Pinpoint the cell where the given text exists, returning its (X, Y) midpoint coordinate. 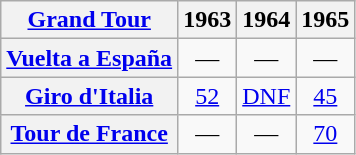
45 (326, 96)
Vuelta a España (90, 58)
1965 (326, 20)
Giro d'Italia (90, 96)
Tour de France (90, 134)
1964 (266, 20)
Grand Tour (90, 20)
70 (326, 134)
1963 (208, 20)
DNF (266, 96)
52 (208, 96)
